Pinpoint the cell where the given text exists, returning its (X, Y) midpoint coordinate. 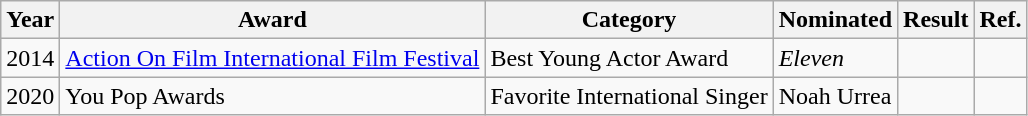
Year (30, 20)
2014 (30, 58)
You Pop Awards (272, 96)
Best Young Actor Award (629, 58)
Action On Film International Film Festival (272, 58)
Result (936, 20)
Favorite International Singer (629, 96)
Award (272, 20)
2020 (30, 96)
Eleven (835, 58)
Category (629, 20)
Noah Urrea (835, 96)
Ref. (1000, 20)
Nominated (835, 20)
